Return the [x, y] coordinate for the center point of the cell that contains the specified text.  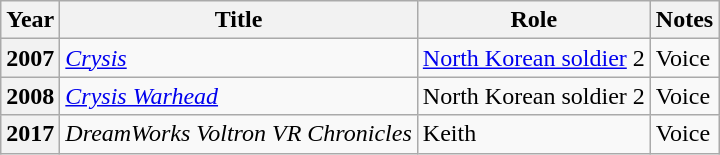
Role [534, 20]
DreamWorks Voltron VR Chronicles [238, 134]
Keith [534, 134]
Crysis [238, 58]
Year [30, 20]
2007 [30, 58]
2008 [30, 96]
Title [238, 20]
2017 [30, 134]
Notes [684, 20]
Crysis Warhead [238, 96]
